Determine the [x, y] coordinate at the center of the cell enclosing the given text.  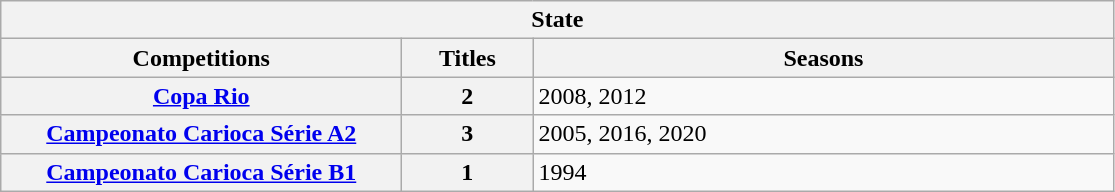
State [558, 20]
Campeonato Carioca Série A2 [202, 134]
Titles [468, 58]
2008, 2012 [824, 96]
2 [468, 96]
3 [468, 134]
1994 [824, 172]
Campeonato Carioca Série B1 [202, 172]
Seasons [824, 58]
2005, 2016, 2020 [824, 134]
Copa Rio [202, 96]
1 [468, 172]
Competitions [202, 58]
